Detect which cell encompasses the target text, then output its [x, y] center coordinate. 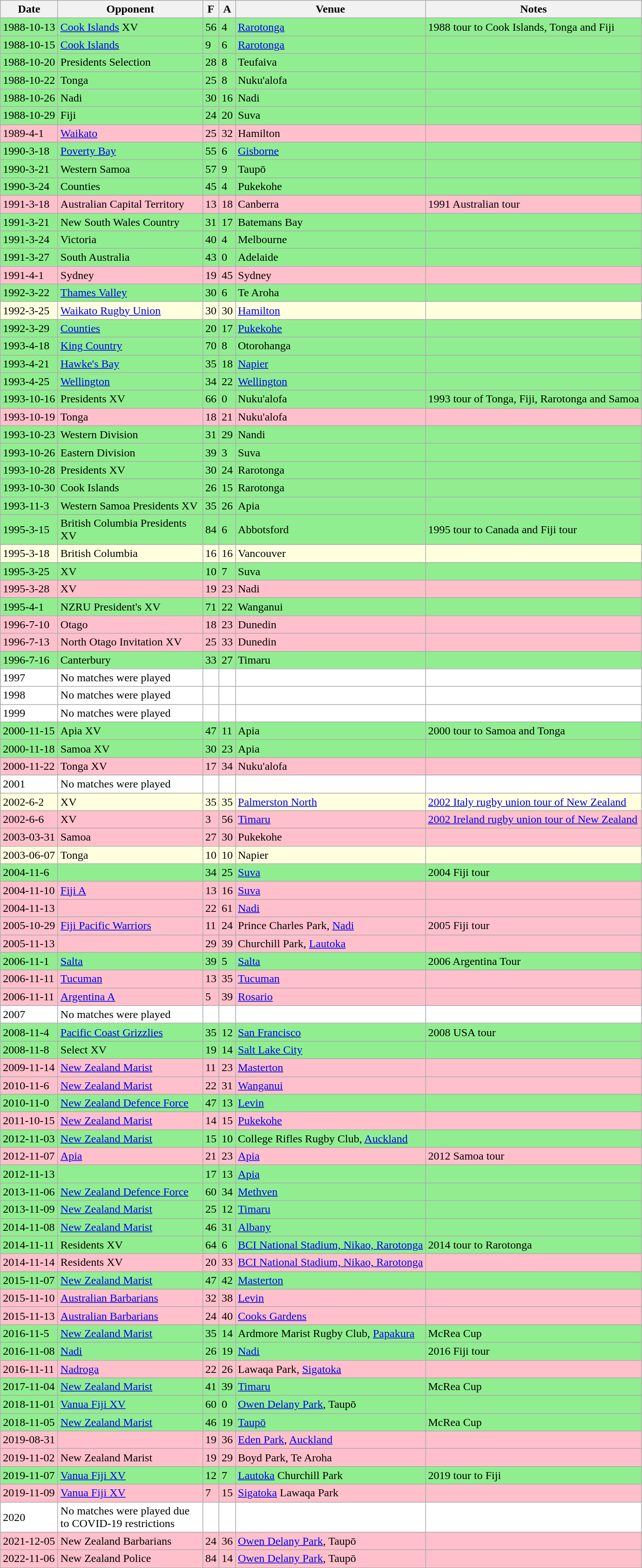
2000-11-18 [29, 748]
1995-4-1 [29, 607]
2007 [29, 1014]
2022-11-06 [29, 1559]
2003-03-31 [29, 837]
North Otago Invitation XV [130, 642]
Thames Valley [130, 293]
2000-11-22 [29, 766]
1993-4-25 [29, 381]
Notes [534, 9]
Fiji A [130, 890]
2004 Fiji tour [534, 873]
Canterbury [130, 660]
1988-10-13 [29, 27]
Samoa XV [130, 748]
2021-12-05 [29, 1541]
Eden Park, Auckland [331, 1440]
Albany [331, 1227]
Rosario [331, 997]
1990-3-18 [29, 151]
1998 [29, 695]
Fiji [130, 115]
Batemans Bay [331, 222]
55 [210, 151]
1991-3-24 [29, 240]
New Zealand Police [130, 1559]
Otorohanga [331, 346]
41 [210, 1387]
2015-11-07 [29, 1280]
King Country [130, 346]
2019-08-31 [29, 1440]
Pacific Coast Grizzlies [130, 1032]
1993-10-23 [29, 434]
1988-10-15 [29, 45]
Salt Lake City [331, 1050]
1988-10-26 [29, 98]
2017-11-04 [29, 1387]
2002 Ireland rugby union tour of New Zealand [534, 820]
Fiji Pacific Warriors [130, 926]
28 [210, 62]
Churchill Park, Lautoka [331, 944]
42 [227, 1280]
Cook Islands XV [130, 27]
2010-11-0 [29, 1103]
1993-10-16 [29, 399]
61 [227, 908]
NZRU President's XV [130, 607]
1995 tour to Canada and Fiji tour [534, 530]
British Columbia Presidents XV [130, 530]
2013-11-09 [29, 1209]
Adelaide [331, 258]
2009-11-14 [29, 1067]
Western Division [130, 434]
1992-3-29 [29, 328]
2006 Argentina Tour [534, 961]
2018-11-05 [29, 1422]
Teufaiva [331, 62]
2002-6-6 [29, 820]
Vancouver [331, 554]
2002 Italy rugby union tour of New Zealand [534, 801]
San Francisco [331, 1032]
Western Samoa [130, 169]
Argentina A [130, 997]
2001 [29, 784]
Venue [331, 9]
1993-11-3 [29, 505]
2019-11-07 [29, 1475]
1992-3-22 [29, 293]
1990-3-24 [29, 186]
2002-6-2 [29, 801]
2000 tour to Samoa and Tonga [534, 731]
1993-10-19 [29, 417]
1996-7-13 [29, 642]
Date [29, 9]
1995-3-18 [29, 554]
British Columbia [130, 554]
2008-11-4 [29, 1032]
2008-11-8 [29, 1050]
Australian Capital Territory [130, 204]
64 [210, 1245]
Sigatoka Lawaqa Park [331, 1493]
Abbotsford [331, 530]
1988-10-29 [29, 115]
1995-3-15 [29, 530]
1993-4-21 [29, 364]
Te Aroha [331, 293]
Select XV [130, 1050]
2016-11-11 [29, 1369]
Presidents Selection [130, 62]
2005-10-29 [29, 926]
Methven [331, 1192]
2008 USA tour [534, 1032]
Palmerston North [331, 801]
1993 tour of Tonga, Fiji, Rarotonga and Samoa [534, 399]
Nandi [331, 434]
Canberra [331, 204]
1997 [29, 678]
70 [210, 346]
1999 [29, 713]
2016-11-5 [29, 1333]
2019-11-02 [29, 1458]
2012 Samoa tour [534, 1156]
2013-11-06 [29, 1192]
2014-11-11 [29, 1245]
Western Samoa Presidents XV [130, 505]
1991-3-18 [29, 204]
1996-7-10 [29, 624]
New Zealand Barbarians [130, 1541]
2020 [29, 1517]
2019-11-09 [29, 1493]
Hawke's Bay [130, 364]
Tonga XV [130, 766]
Opponent [130, 9]
1991 Australian tour [534, 204]
Lawaqa Park, Sigatoka [331, 1369]
1991-3-27 [29, 258]
2012-11-03 [29, 1139]
Ardmore Marist Rugby Club, Papakura [331, 1333]
College Rifles Rugby Club, Auckland [331, 1139]
2004-11-10 [29, 890]
66 [210, 399]
2004-11-6 [29, 873]
1988-10-22 [29, 80]
Nadroga [130, 1369]
No matches were played due to COVID-19 restrictions [130, 1517]
South Australia [130, 258]
2018-11-01 [29, 1405]
2003-06-07 [29, 855]
Otago [130, 624]
2012-11-07 [29, 1156]
1993-4-18 [29, 346]
2005-11-13 [29, 944]
A [227, 9]
Lautoka Churchill Park [331, 1475]
71 [210, 607]
2006-11-1 [29, 961]
Boyd Park, Te Aroha [331, 1458]
2011-10-15 [29, 1121]
Victoria [130, 240]
Apia XV [130, 731]
Waikato Rugby Union [130, 311]
1996-7-16 [29, 660]
2014-11-08 [29, 1227]
2019 tour to Fiji [534, 1475]
Samoa [130, 837]
1993-10-30 [29, 488]
1990-3-21 [29, 169]
1988-10-20 [29, 62]
1991-3-21 [29, 222]
F [210, 9]
1989-4-1 [29, 133]
Poverty Bay [130, 151]
2015-11-13 [29, 1316]
New South Wales Country [130, 222]
2015-11-10 [29, 1298]
2014-11-14 [29, 1263]
2016 Fiji tour [534, 1351]
1995-3-25 [29, 571]
Gisborne [331, 151]
1991-4-1 [29, 275]
Prince Charles Park, Nadi [331, 926]
2005 Fiji tour [534, 926]
2014 tour to Rarotonga [534, 1245]
1988 tour to Cook Islands, Tonga and Fiji [534, 27]
2016-11-08 [29, 1351]
43 [210, 258]
2012-11-13 [29, 1174]
2004-11-13 [29, 908]
1995-3-28 [29, 589]
Melbourne [331, 240]
2010-11-6 [29, 1086]
1992-3-25 [29, 311]
1993-10-28 [29, 470]
1993-10-26 [29, 452]
Eastern Division [130, 452]
2000-11-15 [29, 731]
38 [227, 1298]
57 [210, 169]
Waikato [130, 133]
Cooks Gardens [331, 1316]
